Return the [x, y] coordinate for the center point of the cell that contains the specified text.  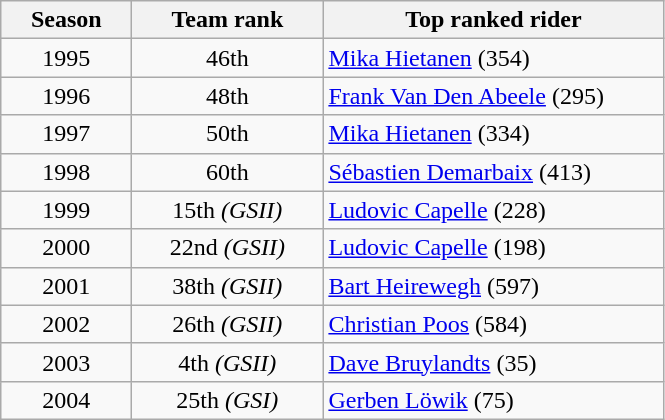
2002 [66, 324]
Mika Hietanen (334) [494, 134]
15th (GSII) [228, 210]
Christian Poos (584) [494, 324]
Ludovic Capelle (198) [494, 248]
1997 [66, 134]
2004 [66, 400]
50th [228, 134]
4th (GSII) [228, 362]
Dave Bruylandts (35) [494, 362]
Season [66, 20]
1995 [66, 58]
2000 [66, 248]
22nd (GSII) [228, 248]
26th (GSII) [228, 324]
25th (GSI) [228, 400]
Top ranked rider [494, 20]
2001 [66, 286]
Bart Heirewegh (597) [494, 286]
2003 [66, 362]
Gerben Löwik (75) [494, 400]
1999 [66, 210]
Frank Van Den Abeele (295) [494, 96]
Sébastien Demarbaix (413) [494, 172]
38th (GSII) [228, 286]
46th [228, 58]
Team rank [228, 20]
48th [228, 96]
1998 [66, 172]
Ludovic Capelle (228) [494, 210]
60th [228, 172]
1996 [66, 96]
Mika Hietanen (354) [494, 58]
